Capture the cell that displays the provided text and extract its (X, Y) central coordinate. 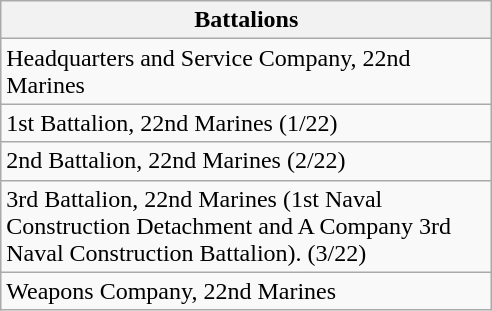
2nd Battalion, 22nd Marines (2/22) (246, 161)
1st Battalion, 22nd Marines (1/22) (246, 123)
Weapons Company, 22nd Marines (246, 291)
Headquarters and Service Company, 22nd Marines (246, 72)
Battalions (246, 20)
3rd Battalion, 22nd Marines (1st Naval Construction Detachment and A Company 3rd Naval Construction Battalion). (3/22) (246, 226)
